Search for the cell housing the specified text and yield its [x, y] center coordinate. 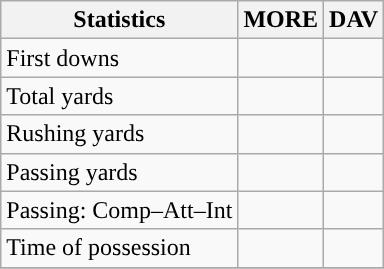
Time of possession [120, 248]
Passing yards [120, 172]
Statistics [120, 20]
Total yards [120, 96]
Rushing yards [120, 134]
MORE [281, 20]
DAV [354, 20]
Passing: Comp–Att–Int [120, 210]
First downs [120, 58]
